For the text-containing cell, return its midpoint in [X, Y] coordinate format. 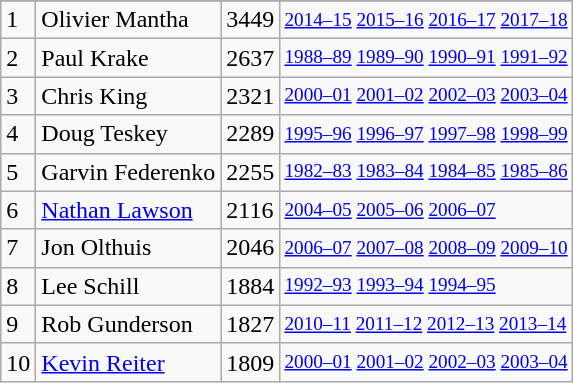
1809 [250, 362]
2046 [250, 248]
4 [18, 134]
1982–83 1983–84 1984–85 1985–86 [426, 172]
2 [18, 58]
3449 [250, 20]
Paul Krake [128, 58]
1992–93 1993–94 1994–95 [426, 286]
5 [18, 172]
Doug Teskey [128, 134]
Nathan Lawson [128, 210]
Rob Gunderson [128, 324]
2116 [250, 210]
1988–89 1989–90 1990–91 1991–92 [426, 58]
Jon Olthuis [128, 248]
1884 [250, 286]
3 [18, 96]
8 [18, 286]
1827 [250, 324]
Lee Schill [128, 286]
2004–05 2005–06 2006–07 [426, 210]
2006–07 2007–08 2008–09 2009–10 [426, 248]
Olivier Mantha [128, 20]
2637 [250, 58]
10 [18, 362]
2289 [250, 134]
2321 [250, 96]
2255 [250, 172]
9 [18, 324]
7 [18, 248]
2010–11 2011–12 2012–13 2013–14 [426, 324]
Garvin Federenko [128, 172]
1995–96 1996–97 1997–98 1998–99 [426, 134]
1 [18, 20]
2014–15 2015–16 2016–17 2017–18 [426, 20]
Chris King [128, 96]
Kevin Reiter [128, 362]
6 [18, 210]
